Extract the [X, Y] coordinate from the center of the cell holding the provided text.  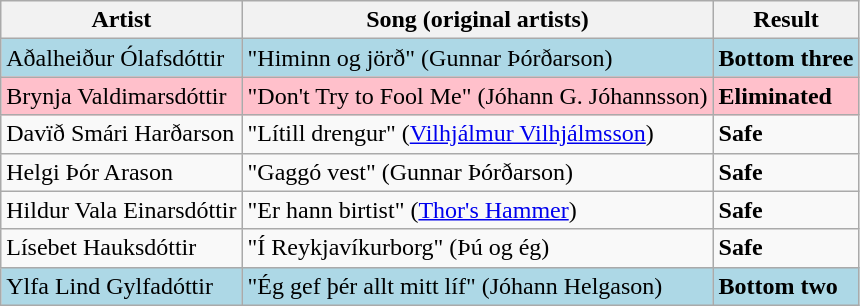
"Ég gef þér allt mitt líf" (Jóhann Helgason) [478, 286]
"Don't Try to Fool Me" (Jóhann G. Jóhannsson) [478, 96]
Bottom two [786, 286]
Hildur Vala Einarsdóttir [122, 210]
"Gaggó vest" (Gunnar Þórðarson) [478, 172]
Lísebet Hauksdóttir [122, 248]
Davïð Smári Harðarson [122, 134]
Song (original artists) [478, 20]
"Er hann birtist" (Thor's Hammer) [478, 210]
Brynja Valdimarsdóttir [122, 96]
Aðalheiður Ólafsdóttir [122, 58]
Ylfa Lind Gylfadóttir [122, 286]
"Lítill drengur" (Vilhjálmur Vilhjálmsson) [478, 134]
"Himinn og jörð" (Gunnar Þórðarson) [478, 58]
Artist [122, 20]
Helgi Þór Arason [122, 172]
Result [786, 20]
Bottom three [786, 58]
"Í Reykjavíkurborg" (Þú og ég) [478, 248]
Eliminated [786, 96]
